Detect which cell encompasses the target text, then output its (X, Y) center coordinate. 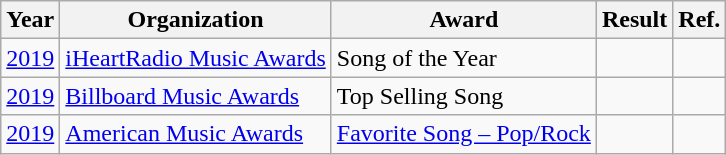
American Music Awards (196, 134)
Top Selling Song (464, 96)
Billboard Music Awards (196, 96)
Result (634, 20)
Ref. (700, 20)
Organization (196, 20)
Song of the Year (464, 58)
Year (30, 20)
Favorite Song – Pop/Rock (464, 134)
iHeartRadio Music Awards (196, 58)
Award (464, 20)
